Output the [x, y] coordinate of the center of the cell containing the given text.  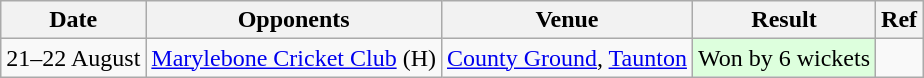
Date [74, 20]
Marylebone Cricket Club (H) [294, 58]
County Ground, Taunton [566, 58]
Opponents [294, 20]
21–22 August [74, 58]
Won by 6 wickets [784, 58]
Ref [900, 20]
Venue [566, 20]
Result [784, 20]
